Capture the cell that displays the provided text and extract its [X, Y] central coordinate. 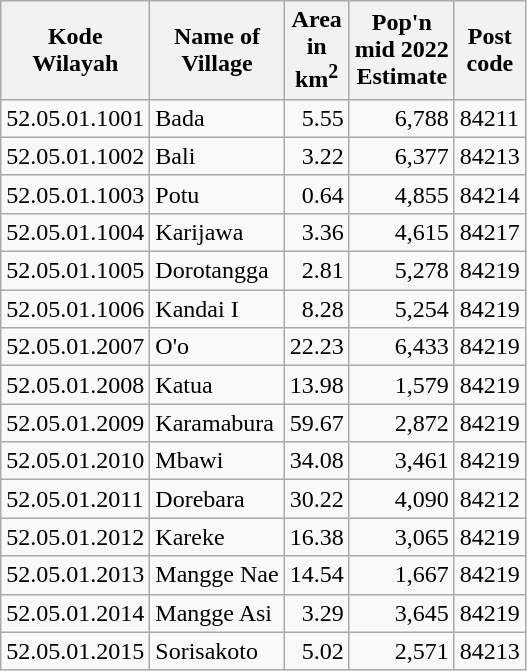
52.05.01.2015 [76, 651]
O'o [217, 347]
Pop'n mid 2022Estimate [402, 50]
Dorebara [217, 499]
2,571 [402, 651]
0.64 [316, 194]
84211 [490, 118]
52.05.01.2013 [76, 575]
52.05.01.2008 [76, 385]
6,433 [402, 347]
Kareke [217, 537]
4,855 [402, 194]
52.05.01.2010 [76, 461]
52.05.01.1005 [76, 271]
4,090 [402, 499]
3,645 [402, 613]
84212 [490, 499]
3,461 [402, 461]
Sorisakoto [217, 651]
Dorotangga [217, 271]
52.05.01.2012 [76, 537]
Name ofVillage [217, 50]
Kandai I [217, 309]
Karamabura [217, 423]
5.02 [316, 651]
5.55 [316, 118]
3.36 [316, 232]
6,377 [402, 156]
52.05.01.1004 [76, 232]
5,278 [402, 271]
84214 [490, 194]
2.81 [316, 271]
52.05.01.1003 [76, 194]
52.05.01.2007 [76, 347]
Kode Wilayah [76, 50]
84217 [490, 232]
52.05.01.2009 [76, 423]
4,615 [402, 232]
Bada [217, 118]
1,667 [402, 575]
13.98 [316, 385]
3.22 [316, 156]
3,065 [402, 537]
5,254 [402, 309]
52.05.01.1006 [76, 309]
16.38 [316, 537]
52.05.01.1002 [76, 156]
Mangge Asi [217, 613]
30.22 [316, 499]
Mbawi [217, 461]
Potu [217, 194]
59.67 [316, 423]
2,872 [402, 423]
52.05.01.2014 [76, 613]
Mangge Nae [217, 575]
Katua [217, 385]
52.05.01.1001 [76, 118]
Karijawa [217, 232]
8.28 [316, 309]
Bali [217, 156]
Area in km2 [316, 50]
Postcode [490, 50]
1,579 [402, 385]
52.05.01.2011 [76, 499]
34.08 [316, 461]
14.54 [316, 575]
22.23 [316, 347]
6,788 [402, 118]
3.29 [316, 613]
